Return [X, Y] of the center of cell containing provided text 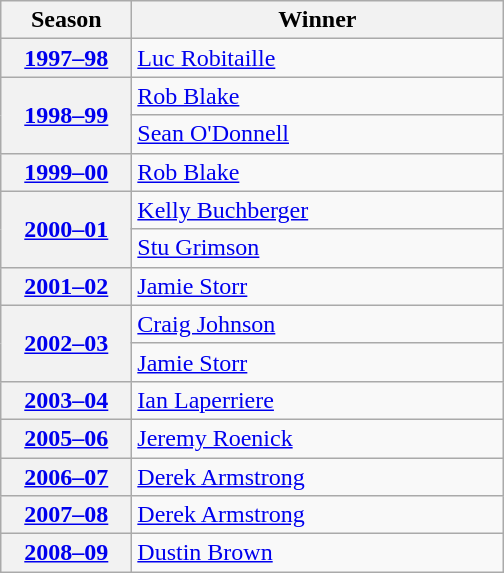
2007–08 [66, 515]
2000–01 [66, 229]
Season [66, 20]
1997–98 [66, 58]
2003–04 [66, 400]
Winner [318, 20]
2006–07 [66, 477]
2001–02 [66, 286]
Dustin Brown [318, 553]
2002–03 [66, 343]
Jeremy Roenick [318, 438]
Ian Laperriere [318, 400]
Stu Grimson [318, 248]
1998–99 [66, 115]
Craig Johnson [318, 324]
Kelly Buchberger [318, 210]
2008–09 [66, 553]
1999–00 [66, 172]
Luc Robitaille [318, 58]
2005–06 [66, 438]
Sean O'Donnell [318, 134]
